For the text-containing cell, return its midpoint in (x, y) coordinate format. 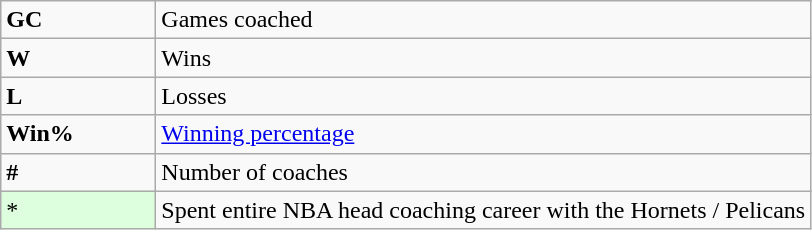
Win% (78, 134)
* (78, 210)
Spent entire NBA head coaching career with the Hornets / Pelicans (484, 210)
Wins (484, 58)
Losses (484, 96)
L (78, 96)
W (78, 58)
Games coached (484, 20)
GC (78, 20)
Winning percentage (484, 134)
# (78, 172)
Number of coaches (484, 172)
